Return (X, Y) of the center of cell containing provided text 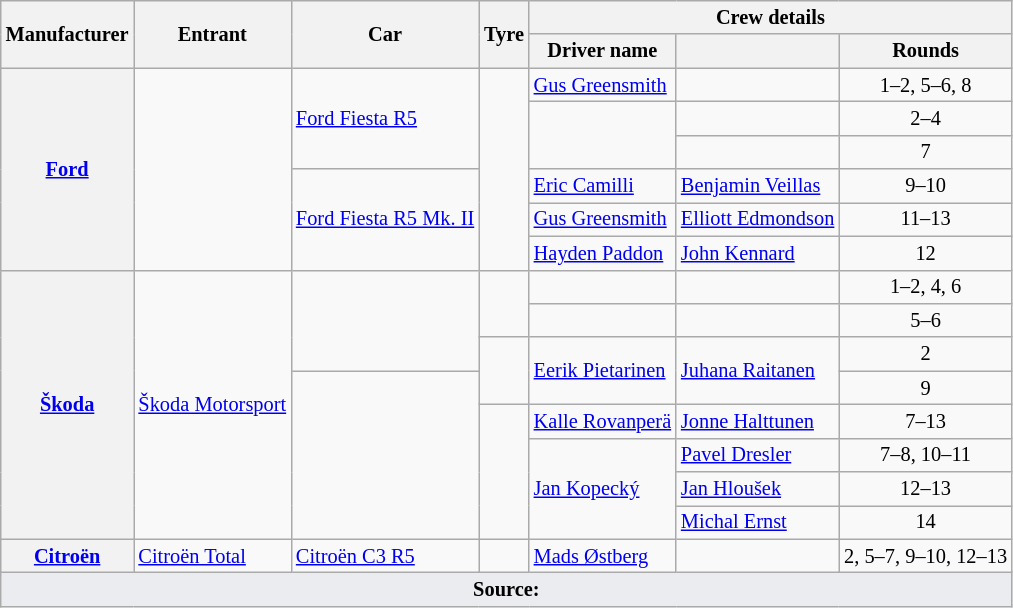
Entrant (213, 34)
Ford (68, 169)
Ford Fiesta R5 Mk. II (385, 220)
9 (926, 388)
12 (926, 253)
Manufacturer (68, 34)
Škoda Motorsport (213, 404)
1–2, 4, 6 (926, 287)
Eerik Pietarinen (602, 370)
14 (926, 522)
Driver name (602, 51)
Source: (506, 589)
Rounds (926, 51)
2, 5–7, 9–10, 12–13 (926, 556)
Citroën C3 R5 (385, 556)
Citroën Total (213, 556)
7–13 (926, 421)
7–8, 10–11 (926, 455)
Škoda (68, 404)
Jan Kopecký (602, 488)
Eric Camilli (602, 186)
Mads Østberg (602, 556)
Pavel Dresler (758, 455)
John Kennard (758, 253)
5–6 (926, 320)
12–13 (926, 489)
Jan Hloušek (758, 489)
Tyre (504, 34)
9–10 (926, 186)
1–2, 5–6, 8 (926, 85)
Crew details (770, 17)
Juhana Raitanen (758, 370)
11–13 (926, 219)
Hayden Paddon (602, 253)
2 (926, 354)
Benjamin Veillas (758, 186)
Car (385, 34)
7 (926, 152)
Elliott Edmondson (758, 219)
2–4 (926, 118)
Kalle Rovanperä (602, 421)
Michal Ernst (758, 522)
Jonne Halttunen (758, 421)
Citroën (68, 556)
Ford Fiesta R5 (385, 118)
